Extract the [x, y] coordinate from the center of the cell holding the provided text.  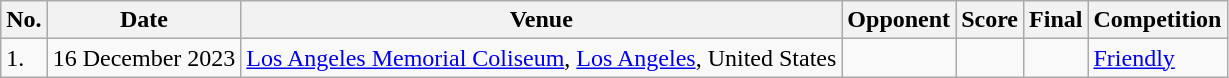
16 December 2023 [144, 58]
Friendly [1158, 58]
Date [144, 20]
1. [24, 58]
Venue [542, 20]
Score [990, 20]
Final [1056, 20]
Los Angeles Memorial Coliseum, Los Angeles, United States [542, 58]
Competition [1158, 20]
Opponent [899, 20]
No. [24, 20]
